Provide the (x, y) coordinate of the cell's center where the given text is located.  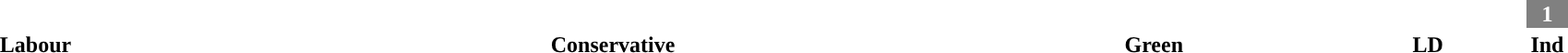
15 (613, 14)
3 (1154, 14)
